Identify which cell holds the provided text, then report its [x, y] central coordinate. 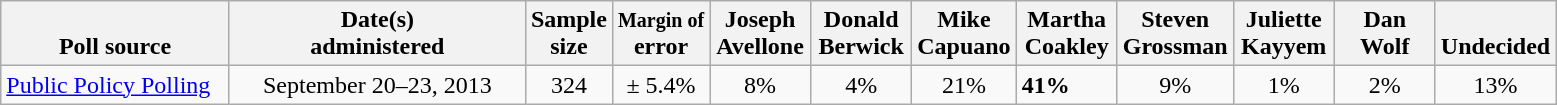
21% [964, 85]
JulietteKayyem [1284, 34]
9% [1175, 85]
DanWolf [1384, 34]
Public Policy Polling [116, 85]
2% [1384, 85]
1% [1284, 85]
8% [760, 85]
± 5.4% [660, 85]
13% [1495, 85]
September 20–23, 2013 [377, 85]
Undecided [1495, 34]
Margin oferror [660, 34]
MarthaCoakley [1066, 34]
41% [1066, 85]
Date(s)administered [377, 34]
Poll source [116, 34]
StevenGrossman [1175, 34]
JosephAvellone [760, 34]
4% [862, 85]
324 [568, 85]
DonaldBerwick [862, 34]
MikeCapuano [964, 34]
Samplesize [568, 34]
